From the cell containing the given text, extract its center point as (x, y) coordinate. 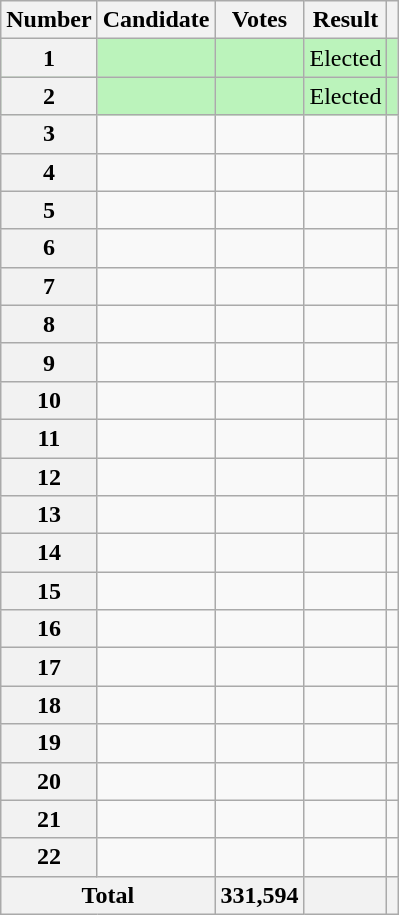
2 (49, 96)
6 (49, 248)
7 (49, 286)
11 (49, 438)
5 (49, 210)
3 (49, 134)
Total (108, 895)
Number (49, 20)
21 (49, 819)
15 (49, 591)
Result (346, 20)
13 (49, 515)
4 (49, 172)
16 (49, 629)
10 (49, 400)
Candidate (156, 20)
14 (49, 553)
8 (49, 324)
9 (49, 362)
17 (49, 667)
18 (49, 705)
22 (49, 857)
331,594 (260, 895)
20 (49, 781)
1 (49, 58)
12 (49, 477)
Votes (260, 20)
19 (49, 743)
